Extract the [x, y] coordinate from the center of the cell holding the provided text.  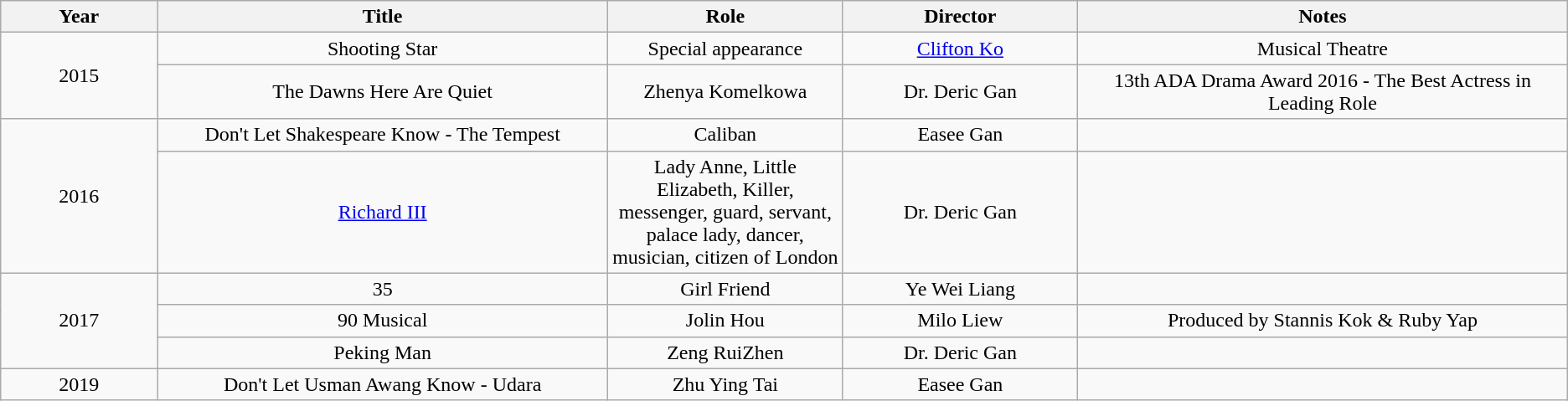
Shooting Star [383, 49]
13th ADA Drama Award 2016 - The Best Actress in Leading Role [1323, 92]
Girl Friend [725, 289]
2016 [79, 196]
Clifton Ko [960, 49]
Milo Liew [960, 321]
Jolin Hou [725, 321]
Caliban [725, 135]
Don't Let Shakespeare Know - The Tempest [383, 135]
Zeng RuiZhen [725, 352]
Lady Anne, Little Elizabeth, Killer, messenger, guard, servant, palace lady, dancer, musician, citizen of London [725, 212]
Title [383, 17]
90 Musical [383, 321]
Year [79, 17]
Director [960, 17]
Notes [1323, 17]
Musical Theatre [1323, 49]
2015 [79, 75]
Special appearance [725, 49]
2019 [79, 384]
Peking Man [383, 352]
Role [725, 17]
Don't Let Usman Awang Know - Udara [383, 384]
Zhenya Komelkowa [725, 92]
The Dawns Here Are Quiet [383, 92]
35 [383, 289]
Ye Wei Liang [960, 289]
Produced by Stannis Kok & Ruby Yap [1323, 321]
2017 [79, 321]
Zhu Ying Tai [725, 384]
Richard III [383, 212]
